From the cell containing the given text, extract its center point as (X, Y) coordinate. 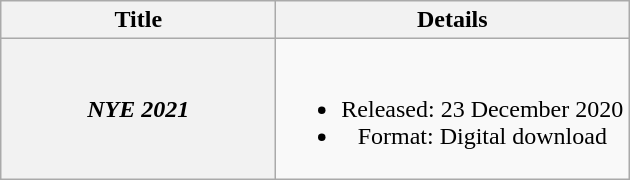
Details (452, 20)
NYE 2021 (138, 109)
Title (138, 20)
Released: 23 December 2020Format: Digital download (452, 109)
